Pinpoint the cell where the given text exists, returning its (X, Y) midpoint coordinate. 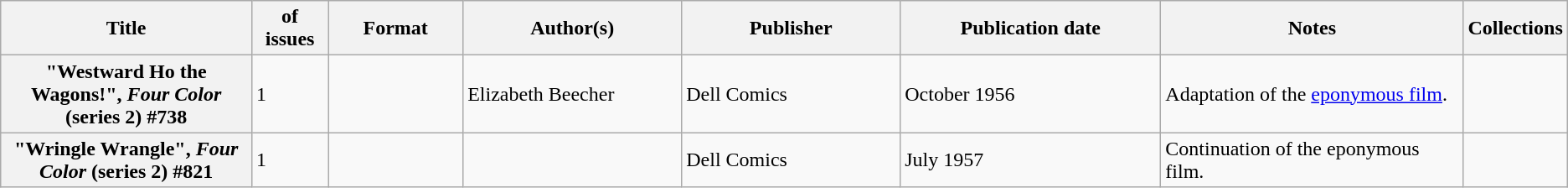
Format (395, 29)
"Wringle Wrangle", Four Color (series 2) #821 (126, 159)
Elizabeth Beecher (573, 94)
Adaptation of the eponymous film. (1312, 94)
Collections (1515, 29)
October 1956 (1030, 94)
Notes (1312, 29)
Publication date (1030, 29)
of issues (290, 29)
July 1957 (1030, 159)
Publisher (791, 29)
Continuation of the eponymous film. (1312, 159)
"Westward Ho the Wagons!", Four Color (series 2) #738 (126, 94)
Title (126, 29)
Author(s) (573, 29)
